Capture the cell that displays the provided text and extract its (X, Y) central coordinate. 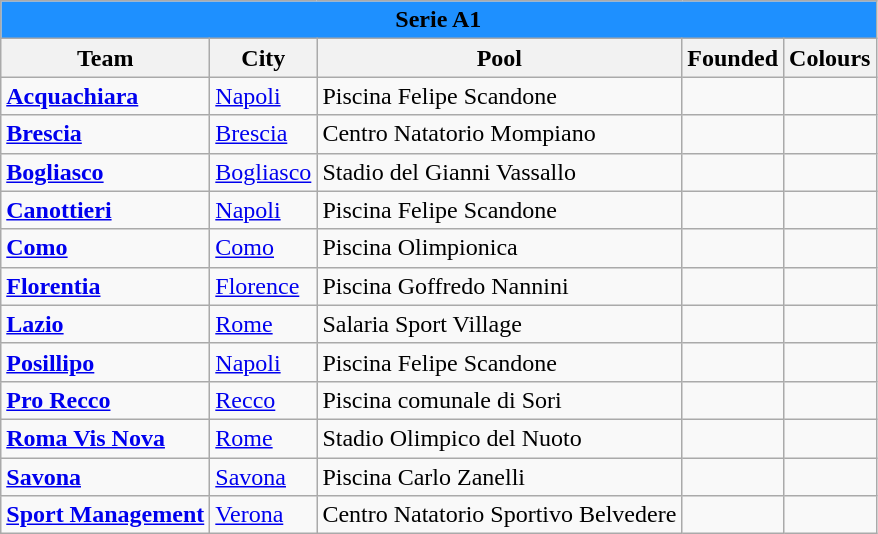
Piscina comunale di Sori (500, 400)
Stadio del Gianni Vassallo (500, 172)
Centro Natatorio Mompiano (500, 134)
Canottieri (106, 210)
Verona (264, 515)
Roma Vis Nova (106, 438)
City (264, 58)
Stadio Olimpico del Nuoto (500, 438)
Florentia (106, 286)
Sport Management (106, 515)
Pool (500, 58)
Serie A1 (438, 20)
Pro Recco (106, 400)
Centro Natatorio Sportivo Belvedere (500, 515)
Acquachiara (106, 96)
Colours (830, 58)
Piscina Olimpionica (500, 248)
Salaria Sport Village (500, 324)
Founded (733, 58)
Recco (264, 400)
Posillipo (106, 362)
Team (106, 58)
Piscina Goffredo Nannini (500, 286)
Piscina Carlo Zanelli (500, 477)
Lazio (106, 324)
Florence (264, 286)
